Return [x, y] of the center of cell containing provided text 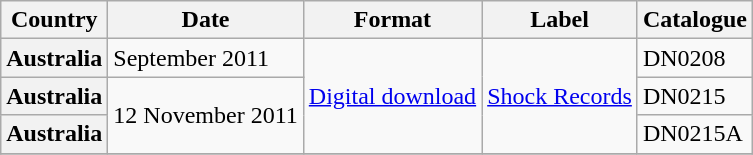
Format [392, 20]
12 November 2011 [206, 115]
DN0215A [694, 134]
September 2011 [206, 58]
Catalogue [694, 20]
Country [54, 20]
Digital download [392, 96]
Date [206, 20]
DN0215 [694, 96]
DN0208 [694, 58]
Label [560, 20]
Shock Records [560, 96]
